Find where the given text appears and provide that cell's center as [x, y] coordinate. 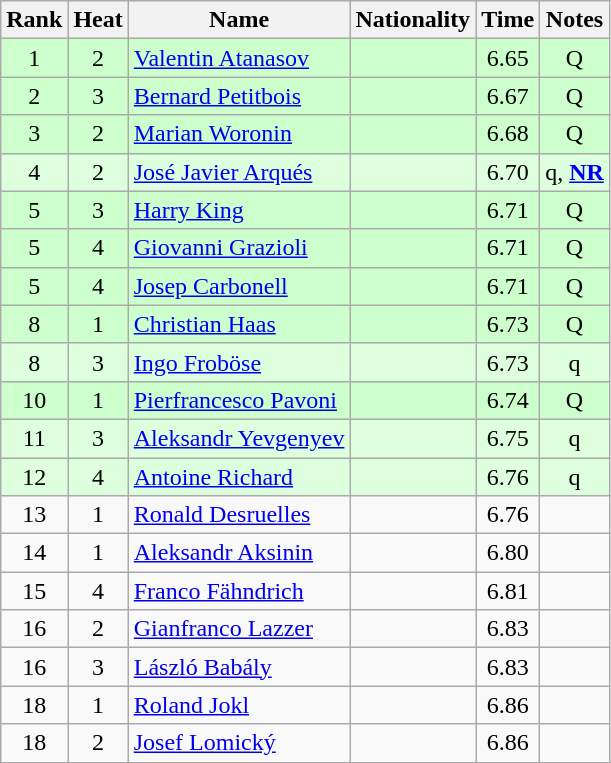
6.68 [508, 134]
László Babály [239, 667]
6.80 [508, 553]
Notes [575, 20]
Giovanni Grazioli [239, 248]
13 [34, 515]
Harry King [239, 210]
Marian Woronin [239, 134]
6.81 [508, 591]
Rank [34, 20]
Bernard Petitbois [239, 96]
Josef Lomický [239, 743]
q, NR [575, 172]
Aleksandr Yevgenyev [239, 438]
Name [239, 20]
Josep Carbonell [239, 286]
14 [34, 553]
Ronald Desruelles [239, 515]
Valentin Atanasov [239, 58]
Heat [98, 20]
José Javier Arqués [239, 172]
Gianfranco Lazzer [239, 629]
6.74 [508, 400]
Aleksandr Aksinin [239, 553]
12 [34, 477]
Franco Fähndrich [239, 591]
15 [34, 591]
6.65 [508, 58]
Roland Jokl [239, 705]
Ingo Froböse [239, 362]
10 [34, 400]
Time [508, 20]
Pierfrancesco Pavoni [239, 400]
Antoine Richard [239, 477]
6.67 [508, 96]
6.75 [508, 438]
Christian Haas [239, 324]
6.70 [508, 172]
11 [34, 438]
Nationality [413, 20]
